Return the [x, y] coordinate for the center point of the cell that contains the specified text.  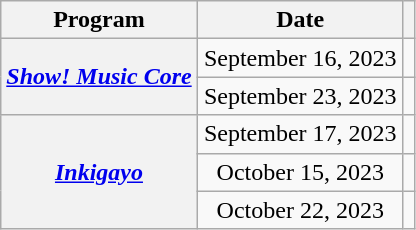
September 16, 2023 [300, 58]
October 22, 2023 [300, 210]
October 15, 2023 [300, 172]
Show! Music Core [99, 77]
Inkigayo [99, 172]
September 23, 2023 [300, 96]
September 17, 2023 [300, 134]
Date [300, 20]
Program [99, 20]
